From the cell containing the given text, extract its center point as [X, Y] coordinate. 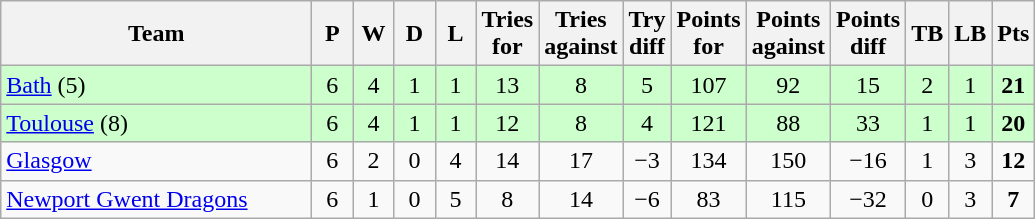
13 [508, 85]
Points diff [868, 34]
15 [868, 85]
Tries for [508, 34]
Team [156, 34]
21 [1014, 85]
D [414, 34]
Toulouse (8) [156, 123]
88 [788, 123]
83 [708, 199]
Pts [1014, 34]
150 [788, 161]
−32 [868, 199]
P [332, 34]
Tries against [581, 34]
−6 [647, 199]
Newport Gwent Dragons [156, 199]
L [456, 34]
33 [868, 123]
92 [788, 85]
−3 [647, 161]
−16 [868, 161]
Points for [708, 34]
121 [708, 123]
Points against [788, 34]
Glasgow [156, 161]
20 [1014, 123]
LB [970, 34]
7 [1014, 199]
17 [581, 161]
W [374, 34]
Try diff [647, 34]
107 [708, 85]
TB [928, 34]
134 [708, 161]
115 [788, 199]
Bath (5) [156, 85]
